Extract the (x, y) coordinate from the center of the cell holding the provided text.  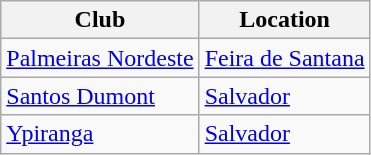
Club (100, 20)
Location (284, 20)
Santos Dumont (100, 96)
Feira de Santana (284, 58)
Ypiranga (100, 134)
Palmeiras Nordeste (100, 58)
